Output the [x, y] coordinate of the center of the cell containing the given text.  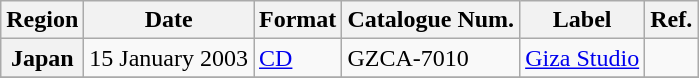
Ref. [672, 20]
Japan [42, 58]
Catalogue Num. [431, 20]
GZCA-7010 [431, 58]
Label [582, 20]
Giza Studio [582, 58]
Region [42, 20]
Date [169, 20]
CD [298, 58]
Format [298, 20]
15 January 2003 [169, 58]
